For the text-containing cell, return its midpoint in [x, y] coordinate format. 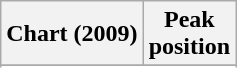
Chart (2009) [72, 34]
Peakposition [189, 34]
